For the text-containing cell, return its midpoint in [X, Y] coordinate format. 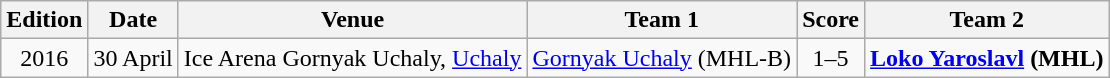
Venue [352, 20]
30 April [133, 58]
Team 2 [987, 20]
Loko Yaroslavl (MHL) [987, 58]
Date [133, 20]
Edition [44, 20]
Ice Arena Gornyak Uchaly, Uchaly [352, 58]
Score [831, 20]
2016 [44, 58]
Team 1 [662, 20]
Gornyak Uchaly (MHL-B) [662, 58]
1–5 [831, 58]
